Search for the cell housing the specified text and yield its [X, Y] center coordinate. 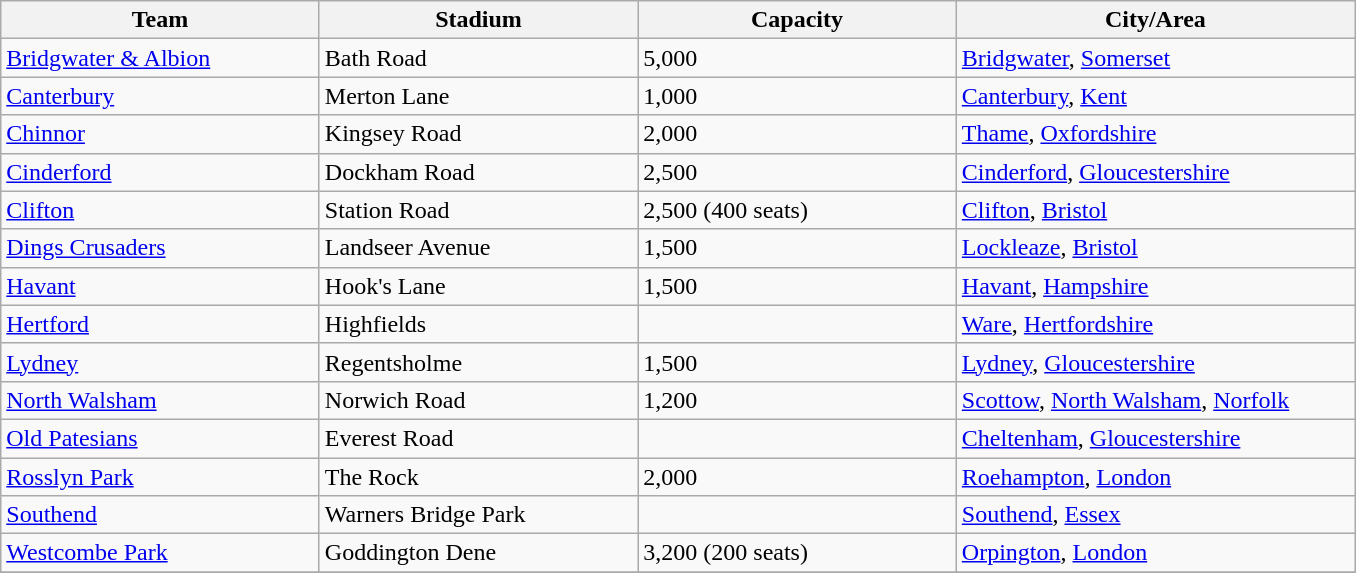
Chinnor [160, 134]
Orpington, London [1155, 553]
Southend, Essex [1155, 515]
1,200 [798, 400]
Bridgwater, Somerset [1155, 58]
City/Area [1155, 20]
Lockleaze, Bristol [1155, 248]
Lydney [160, 362]
Everest Road [478, 438]
Clifton, Bristol [1155, 210]
Bath Road [478, 58]
Stadium [478, 20]
Canterbury [160, 96]
North Walsham [160, 400]
2,500 [798, 172]
Canterbury, Kent [1155, 96]
Southend [160, 515]
The Rock [478, 477]
Havant, Hampshire [1155, 286]
Bridgwater & Albion [160, 58]
Highfields [478, 324]
Cinderford, Gloucestershire [1155, 172]
Goddington Dene [478, 553]
Merton Lane [478, 96]
Dings Crusaders [160, 248]
Warners Bridge Park [478, 515]
Kingsey Road [478, 134]
Team [160, 20]
Clifton [160, 210]
Havant [160, 286]
5,000 [798, 58]
Old Patesians [160, 438]
1,000 [798, 96]
Lydney, Gloucestershire [1155, 362]
Regentsholme [478, 362]
Hook's Lane [478, 286]
Station Road [478, 210]
Rosslyn Park [160, 477]
Cheltenham, Gloucestershire [1155, 438]
Hertford [160, 324]
Roehampton, London [1155, 477]
Capacity [798, 20]
Thame, Oxfordshire [1155, 134]
Cinderford [160, 172]
Ware, Hertfordshire [1155, 324]
3,200 (200 seats) [798, 553]
Dockham Road [478, 172]
2,500 (400 seats) [798, 210]
Landseer Avenue [478, 248]
Norwich Road [478, 400]
Westcombe Park [160, 553]
Scottow, North Walsham, Norfolk [1155, 400]
